Return (X, Y) of the center of cell containing provided text 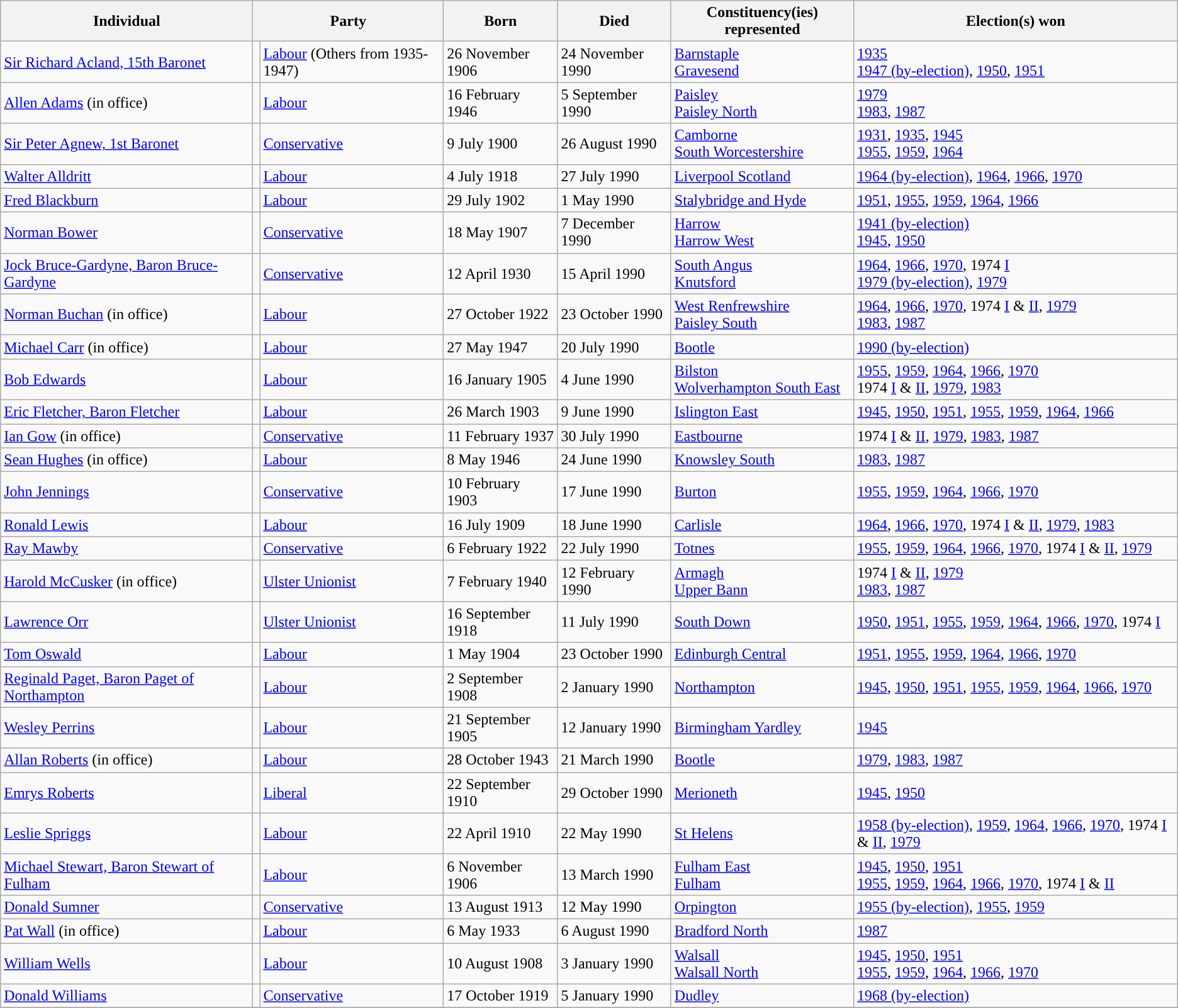
Carlisle (762, 525)
1955, 1959, 1964, 1966, 1970, 1974 I & II, 1979 (1016, 549)
19351947 (by-election), 1950, 1951 (1016, 62)
16 February 1946 (501, 103)
South Down (762, 622)
12 January 1990 (614, 727)
Labour (Others from 1935-1947) (352, 62)
18 June 1990 (614, 525)
1945, 1950 (1016, 793)
1974 I & II, 1979, 1983, 1987 (1016, 436)
27 May 1947 (501, 347)
11 February 1937 (501, 436)
6 August 1990 (614, 931)
Ronald Lewis (127, 525)
Eric Fletcher, Baron Fletcher (127, 412)
Norman Buchan (in office) (127, 315)
Sir Peter Agnew, 1st Baronet (127, 143)
1950, 1951, 1955, 1959, 1964, 1966, 1970, 1974 I (1016, 622)
18 May 1907 (501, 233)
Norman Bower (127, 233)
24 June 1990 (614, 460)
12 February 1990 (614, 581)
Totnes (762, 549)
HarrowHarrow West (762, 233)
10 February 1903 (501, 492)
30 July 1990 (614, 436)
Bradford North (762, 931)
22 September 1910 (501, 793)
Dudley (762, 996)
6 November 1906 (501, 875)
Walter Alldritt (127, 176)
PaisleyPaisley North (762, 103)
1964, 1966, 1970, 1974 I & II, 1979, 1983 (1016, 525)
2 January 1990 (614, 687)
Pat Wall (in office) (127, 931)
John Jennings (127, 492)
Wesley Perrins (127, 727)
5 January 1990 (614, 996)
9 July 1900 (501, 143)
1945, 1950, 1951, 1955, 1959, 1964, 1966 (1016, 412)
Michael Carr (in office) (127, 347)
13 August 1913 (501, 907)
Ray Mawby (127, 549)
Sean Hughes (in office) (127, 460)
7 February 1940 (501, 581)
6 May 1933 (501, 931)
17 June 1990 (614, 492)
Islington East (762, 412)
6 February 1922 (501, 549)
1951, 1955, 1959, 1964, 1966 (1016, 200)
1955 (by-election), 1955, 1959 (1016, 907)
William Wells (127, 963)
4 July 1918 (501, 176)
1955, 1959, 1964, 1966, 1970 (1016, 492)
BarnstapleGravesend (762, 62)
21 March 1990 (614, 760)
16 January 1905 (501, 379)
1 May 1990 (614, 200)
16 September 1918 (501, 622)
Orpington (762, 907)
Northampton (762, 687)
1968 (by-election) (1016, 996)
1983, 1987 (1016, 460)
West RenfrewshirePaisley South (762, 315)
12 April 1930 (501, 273)
Constituency(ies) represented (762, 21)
17 October 1919 (501, 996)
Bob Edwards (127, 379)
Jock Bruce-Gardyne, Baron Bruce-Gardyne (127, 273)
13 March 1990 (614, 875)
26 August 1990 (614, 143)
1945, 1950, 19511955, 1959, 1964, 1966, 1970 (1016, 963)
4 June 1990 (614, 379)
Donald Sumner (127, 907)
1990 (by-election) (1016, 347)
19791983, 1987 (1016, 103)
1964, 1966, 1970, 1974 I & II, 19791983, 1987 (1016, 315)
Burton (762, 492)
Birmingham Yardley (762, 727)
Stalybridge and Hyde (762, 200)
1974 I & II, 19791983, 1987 (1016, 581)
8 May 1946 (501, 460)
Fred Blackburn (127, 200)
22 July 1990 (614, 549)
Individual (127, 21)
Knowsley South (762, 460)
7 December 1990 (614, 233)
Donald Williams (127, 996)
Merioneth (762, 793)
1 May 1904 (501, 654)
Michael Stewart, Baron Stewart of Fulham (127, 875)
10 August 1908 (501, 963)
South AngusKnutsford (762, 273)
1945, 1950, 19511955, 1959, 1964, 1966, 1970, 1974 I & II (1016, 875)
CamborneSouth Worcestershire (762, 143)
1945, 1950, 1951, 1955, 1959, 1964, 1966, 1970 (1016, 687)
1987 (1016, 931)
Liberal (352, 793)
21 September 1905 (501, 727)
Born (501, 21)
Ian Gow (in office) (127, 436)
Election(s) won (1016, 21)
Harold McCusker (in office) (127, 581)
1945 (1016, 727)
27 July 1990 (614, 176)
12 May 1990 (614, 907)
Party (349, 21)
Tom Oswald (127, 654)
WalsallWalsall North (762, 963)
Allen Adams (in office) (127, 103)
1931, 1935, 19451955, 1959, 1964 (1016, 143)
29 July 1902 (501, 200)
11 July 1990 (614, 622)
1964, 1966, 1970, 1974 I1979 (by-election), 1979 (1016, 273)
Fulham EastFulham (762, 875)
Liverpool Scotland (762, 176)
Allan Roberts (in office) (127, 760)
BilstonWolverhampton South East (762, 379)
29 October 1990 (614, 793)
1955, 1959, 1964, 1966, 19701974 I & II, 1979, 1983 (1016, 379)
1958 (by-election), 1959, 1964, 1966, 1970, 1974 I & II, 1979 (1016, 833)
3 January 1990 (614, 963)
Leslie Spriggs (127, 833)
22 May 1990 (614, 833)
15 April 1990 (614, 273)
28 October 1943 (501, 760)
26 November 1906 (501, 62)
ArmaghUpper Bann (762, 581)
1951, 1955, 1959, 1964, 1966, 1970 (1016, 654)
Eastbourne (762, 436)
9 June 1990 (614, 412)
Lawrence Orr (127, 622)
Sir Richard Acland, 15th Baronet (127, 62)
27 October 1922 (501, 315)
16 July 1909 (501, 525)
20 July 1990 (614, 347)
5 September 1990 (614, 103)
Died (614, 21)
2 September 1908 (501, 687)
Reginald Paget, Baron Paget of Northampton (127, 687)
1964 (by-election), 1964, 1966, 1970 (1016, 176)
26 March 1903 (501, 412)
22 April 1910 (501, 833)
1979, 1983, 1987 (1016, 760)
Edinburgh Central (762, 654)
24 November 1990 (614, 62)
1941 (by-election)1945, 1950 (1016, 233)
Emrys Roberts (127, 793)
St Helens (762, 833)
